Scan for the cell matching the given text and deliver its [X, Y] coordinate at center. 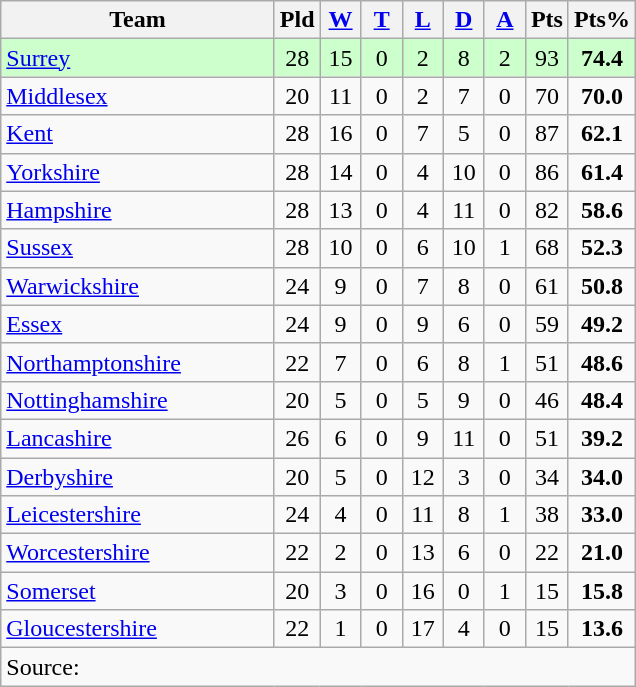
61 [546, 286]
21.0 [602, 553]
Middlesex [138, 96]
Team [138, 20]
Pts% [602, 20]
Kent [138, 134]
L [422, 20]
62.1 [602, 134]
Source: [318, 667]
Hampshire [138, 210]
70 [546, 96]
Worcestershire [138, 553]
Northamptonshire [138, 362]
15.8 [602, 591]
D [464, 20]
93 [546, 58]
82 [546, 210]
17 [422, 629]
34 [546, 477]
T [382, 20]
86 [546, 172]
Pts [546, 20]
Lancashire [138, 438]
61.4 [602, 172]
33.0 [602, 515]
Sussex [138, 248]
Derbyshire [138, 477]
52.3 [602, 248]
Somerset [138, 591]
70.0 [602, 96]
Warwickshire [138, 286]
49.2 [602, 324]
12 [422, 477]
48.4 [602, 400]
Surrey [138, 58]
50.8 [602, 286]
39.2 [602, 438]
Leicestershire [138, 515]
A [504, 20]
13.6 [602, 629]
W [340, 20]
48.6 [602, 362]
26 [297, 438]
Pld [297, 20]
14 [340, 172]
58.6 [602, 210]
Nottinghamshire [138, 400]
34.0 [602, 477]
Gloucestershire [138, 629]
68 [546, 248]
87 [546, 134]
Essex [138, 324]
Yorkshire [138, 172]
59 [546, 324]
46 [546, 400]
38 [546, 515]
74.4 [602, 58]
